Find where the given text appears and provide that cell's center as [x, y] coordinate. 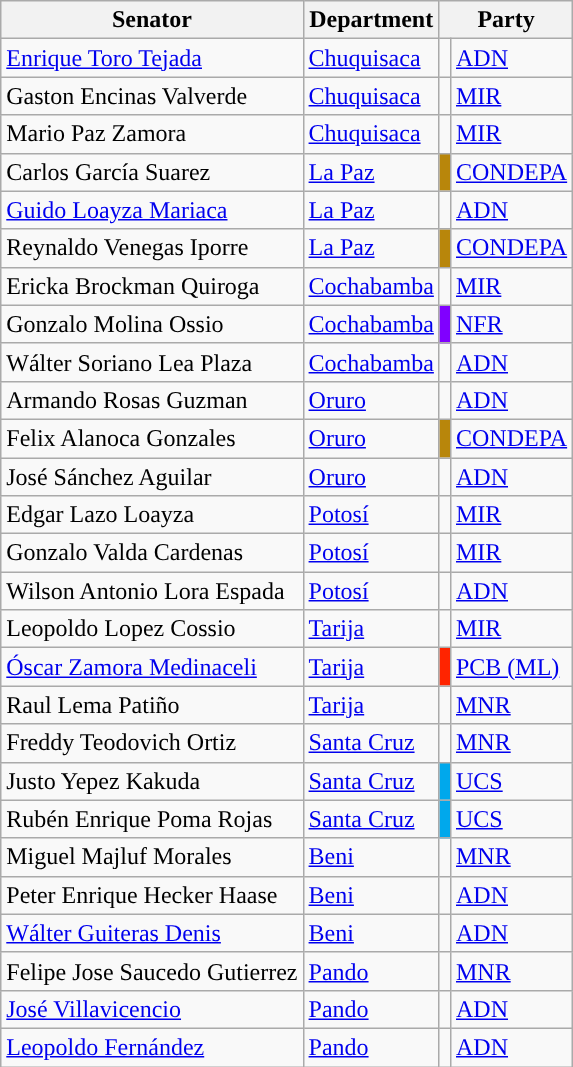
Felipe Jose Saucedo Gutierrez [152, 971]
Department [371, 20]
Rubén Enrique Poma Rojas [152, 819]
Wálter Guiteras Denis [152, 933]
NFR [511, 324]
Freddy Teodovich Ortiz [152, 743]
Óscar Zamora Medinaceli [152, 667]
Peter Enrique Hecker Haase [152, 895]
Mario Paz Zamora [152, 134]
Enrique Toro Tejada [152, 58]
Party [506, 20]
Leopoldo Fernández [152, 1047]
José Villavicencio [152, 1009]
Wilson Antonio Lora Espada [152, 591]
Gonzalo Valda Cardenas [152, 553]
Guido Loayza Mariaca [152, 210]
PCB (ML) [511, 667]
Carlos García Suarez [152, 172]
Ericka Brockman Quiroga [152, 286]
Reynaldo Venegas Iporre [152, 248]
Gonzalo Molina Ossio [152, 324]
Wálter Soriano Lea Plaza [152, 362]
Gaston Encinas Valverde [152, 96]
Felix Alanoca Gonzales [152, 438]
Raul Lema Patiño [152, 705]
Miguel Majluf Morales [152, 857]
Armando Rosas Guzman [152, 400]
Edgar Lazo Loayza [152, 515]
Leopoldo Lopez Cossio [152, 629]
José Sánchez Aguilar [152, 477]
Justo Yepez Kakuda [152, 781]
Senator [152, 20]
